Detect which cell encompasses the target text, then output its (X, Y) center coordinate. 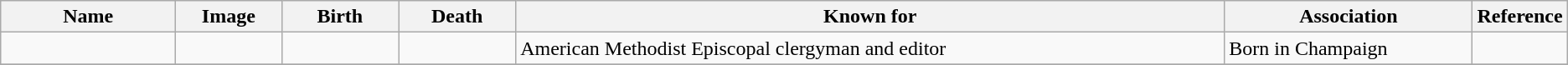
Birth (340, 17)
Image (229, 17)
Death (457, 17)
Born in Champaign (1349, 48)
Association (1349, 17)
Reference (1519, 17)
Name (89, 17)
Known for (870, 17)
American Methodist Episcopal clergyman and editor (870, 48)
